Scan for the cell matching the given text and deliver its (x, y) coordinate at center. 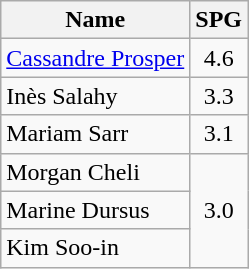
Name (96, 20)
Inès Salahy (96, 96)
SPG (219, 20)
Kim Soo-in (96, 248)
Marine Dursus (96, 210)
Mariam Sarr (96, 134)
3.3 (219, 96)
3.0 (219, 210)
Cassandre Prosper (96, 58)
3.1 (219, 134)
4.6 (219, 58)
Morgan Cheli (96, 172)
